Extract the (x, y) coordinate from the center of the cell holding the provided text.  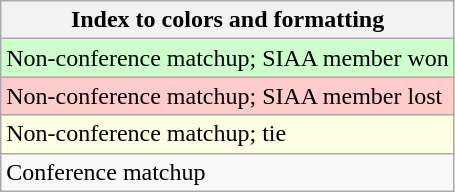
Conference matchup (228, 172)
Index to colors and formatting (228, 20)
Non-conference matchup; SIAA member won (228, 58)
Non-conference matchup; SIAA member lost (228, 96)
Non-conference matchup; tie (228, 134)
